Search for the cell housing the specified text and yield its (X, Y) center coordinate. 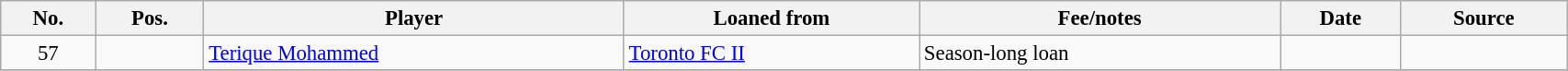
Player (413, 18)
Fee/notes (1100, 18)
Terique Mohammed (413, 53)
Date (1341, 18)
57 (48, 53)
Toronto FC II (772, 53)
Source (1484, 18)
Season-long loan (1100, 53)
No. (48, 18)
Loaned from (772, 18)
Pos. (150, 18)
